Identify which cell holds the provided text, then report its [x, y] central coordinate. 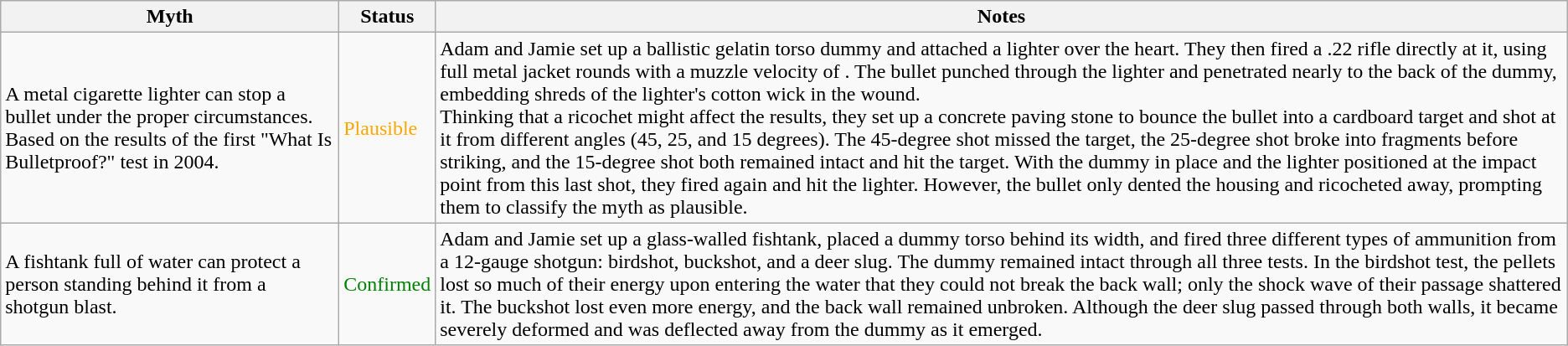
Status [387, 17]
Notes [1002, 17]
A metal cigarette lighter can stop a bullet under the proper circumstances. Based on the results of the first "What Is Bulletproof?" test in 2004. [170, 127]
Confirmed [387, 284]
Myth [170, 17]
A fishtank full of water can protect a person standing behind it from a shotgun blast. [170, 284]
Plausible [387, 127]
